Identify which cell holds the provided text, then report its [X, Y] central coordinate. 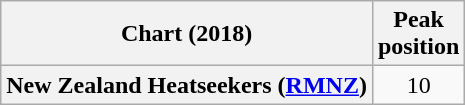
Peakposition [418, 34]
10 [418, 85]
Chart (2018) [187, 34]
New Zealand Heatseekers (RMNZ) [187, 85]
